Search for the cell housing the specified text and yield its (x, y) center coordinate. 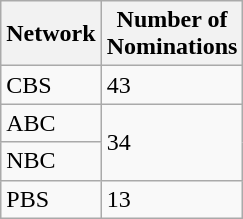
PBS (51, 199)
Number ofNominations (172, 34)
13 (172, 199)
34 (172, 142)
43 (172, 85)
ABC (51, 123)
Network (51, 34)
NBC (51, 161)
CBS (51, 85)
